Output the (X, Y) coordinate of the center of the cell containing the given text.  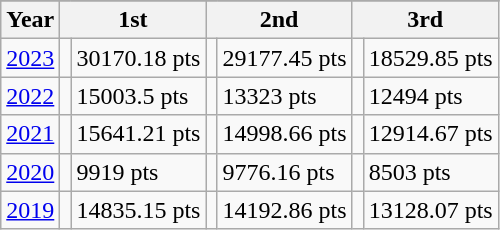
9919 pts (138, 172)
12494 pts (430, 96)
8503 pts (430, 172)
9776.16 pts (284, 172)
2023 (30, 58)
2019 (30, 210)
3rd (425, 20)
30170.18 pts (138, 58)
14835.15 pts (138, 210)
Year (30, 20)
2021 (30, 134)
18529.85 pts (430, 58)
14192.86 pts (284, 210)
15641.21 pts (138, 134)
2022 (30, 96)
13128.07 pts (430, 210)
2020 (30, 172)
14998.66 pts (284, 134)
2nd (279, 20)
15003.5 pts (138, 96)
29177.45 pts (284, 58)
1st (133, 20)
12914.67 pts (430, 134)
13323 pts (284, 96)
